For the text-containing cell, return its midpoint in (X, Y) coordinate format. 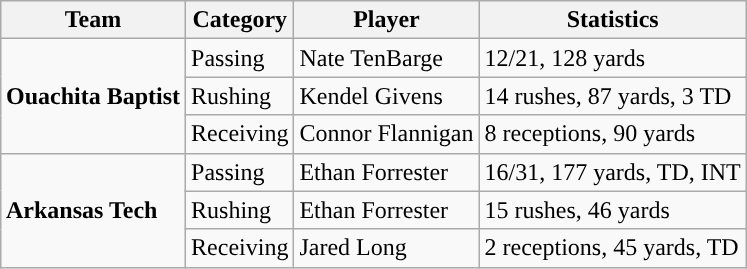
Ouachita Baptist (92, 96)
Player (386, 20)
2 receptions, 45 yards, TD (612, 248)
16/31, 177 yards, TD, INT (612, 172)
14 rushes, 87 yards, 3 TD (612, 96)
Connor Flannigan (386, 134)
Team (92, 20)
8 receptions, 90 yards (612, 134)
Category (240, 20)
Kendel Givens (386, 96)
Statistics (612, 20)
Jared Long (386, 248)
Nate TenBarge (386, 58)
12/21, 128 yards (612, 58)
15 rushes, 46 yards (612, 210)
Arkansas Tech (92, 210)
